From the cell containing the given text, extract its center point as (x, y) coordinate. 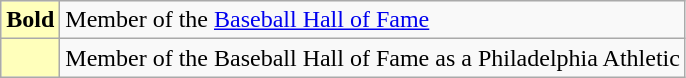
Member of the Baseball Hall of Fame (373, 20)
Bold (30, 20)
Member of the Baseball Hall of Fame as a Philadelphia Athletic (373, 58)
